Locate the cell with the specified text and output its (x, y) center coordinate. 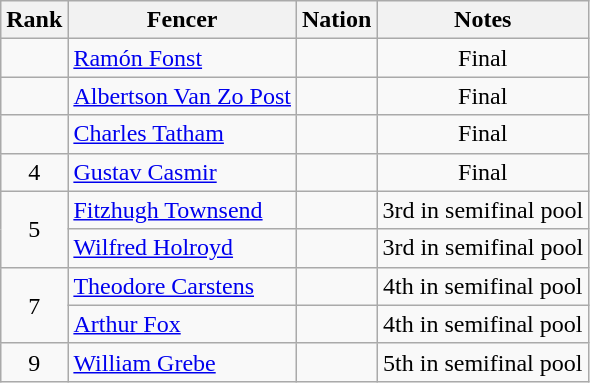
Albertson Van Zo Post (182, 96)
Notes (483, 20)
William Grebe (182, 362)
5 (34, 229)
Gustav Casmir (182, 172)
Fencer (182, 20)
5th in semifinal pool (483, 362)
Ramón Fonst (182, 58)
7 (34, 305)
Fitzhugh Townsend (182, 210)
Rank (34, 20)
Theodore Carstens (182, 286)
Nation (336, 20)
Wilfred Holroyd (182, 248)
Arthur Fox (182, 324)
4 (34, 172)
Charles Tatham (182, 134)
9 (34, 362)
